Output the [X, Y] coordinate of the center of the cell containing the given text.  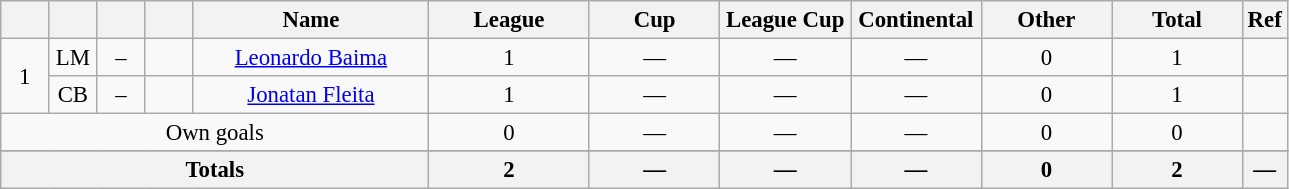
Name [311, 20]
League Cup [786, 20]
Other [1046, 20]
Cup [654, 20]
Total [1178, 20]
Jonatan Fleita [311, 95]
League [510, 20]
Leonardo Baima [311, 58]
Own goals [215, 133]
LM [73, 58]
Continental [916, 20]
Totals [215, 170]
CB [73, 95]
Ref [1264, 20]
